Return the [X, Y] coordinate for the center point of the cell that contains the specified text.  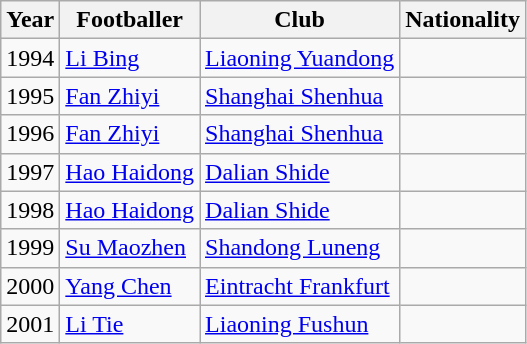
Year [30, 20]
Eintracht Frankfurt [300, 286]
1998 [30, 210]
1995 [30, 96]
1997 [30, 172]
2001 [30, 324]
Liaoning Fushun [300, 324]
Su Maozhen [130, 248]
2000 [30, 286]
Yang Chen [130, 286]
1996 [30, 134]
1999 [30, 248]
Shandong Luneng [300, 248]
Li Bing [130, 58]
Li Tie [130, 324]
Liaoning Yuandong [300, 58]
Nationality [463, 20]
Club [300, 20]
1994 [30, 58]
Footballer [130, 20]
